Find where the given text appears and provide that cell's center as (X, Y) coordinate. 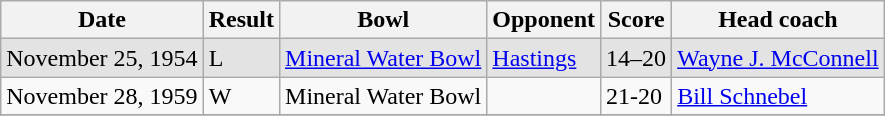
14–20 (636, 58)
Bowl (384, 20)
Head coach (778, 20)
Wayne J. McConnell (778, 58)
Opponent (544, 20)
Score (636, 20)
W (241, 96)
November 25, 1954 (102, 58)
Hastings (544, 58)
Result (241, 20)
21-20 (636, 96)
November 28, 1959 (102, 96)
L (241, 58)
Bill Schnebel (778, 96)
Date (102, 20)
